For the text-containing cell, return its midpoint in (X, Y) coordinate format. 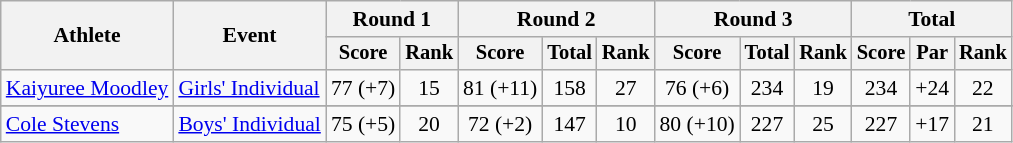
+17 (932, 124)
158 (570, 88)
Event (250, 36)
19 (823, 88)
Par (932, 54)
147 (570, 124)
27 (626, 88)
75 (+5) (363, 124)
10 (626, 124)
25 (823, 124)
81 (+11) (500, 88)
22 (983, 88)
15 (429, 88)
80 (+10) (696, 124)
Kaiyuree Moodley (88, 88)
Girls' Individual (250, 88)
Athlete (88, 36)
Cole Stevens (88, 124)
76 (+6) (696, 88)
Round 1 (392, 19)
21 (983, 124)
Boys' Individual (250, 124)
Round 3 (752, 19)
20 (429, 124)
Round 2 (556, 19)
+24 (932, 88)
72 (+2) (500, 124)
77 (+7) (363, 88)
